For the text-containing cell, return its midpoint in [X, Y] coordinate format. 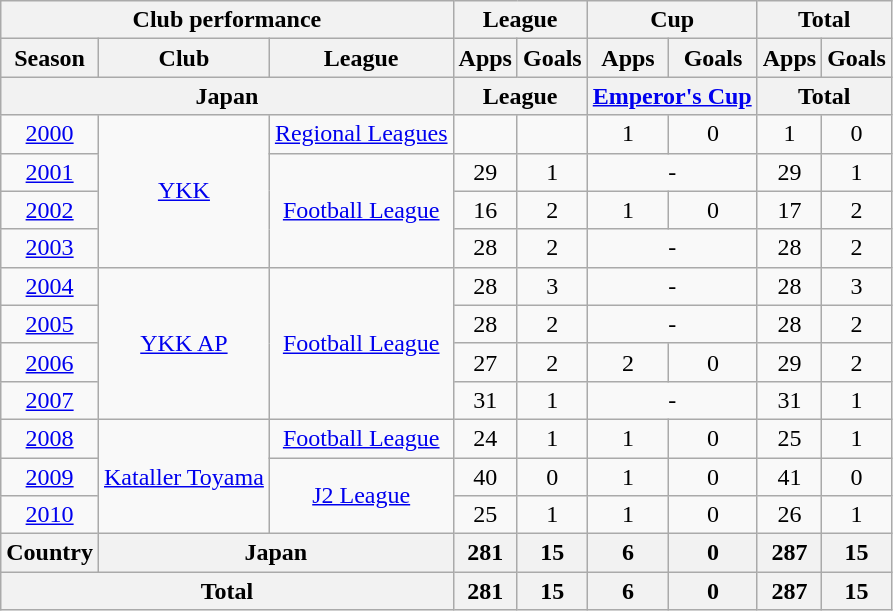
26 [789, 515]
16 [485, 210]
2005 [50, 324]
Cup [672, 20]
2007 [50, 400]
Emperor's Cup [672, 96]
YKK AP [184, 343]
2010 [50, 515]
40 [485, 477]
2000 [50, 134]
Club performance [227, 20]
Season [50, 58]
Regional Leagues [361, 134]
2006 [50, 362]
Kataller Toyama [184, 476]
24 [485, 438]
J2 League [361, 496]
2008 [50, 438]
Club [184, 58]
2002 [50, 210]
2003 [50, 248]
17 [789, 210]
2001 [50, 172]
2004 [50, 286]
27 [485, 362]
YKK [184, 191]
2009 [50, 477]
41 [789, 477]
Country [50, 553]
